Return the [x, y] coordinate for the center point of the cell that contains the specified text.  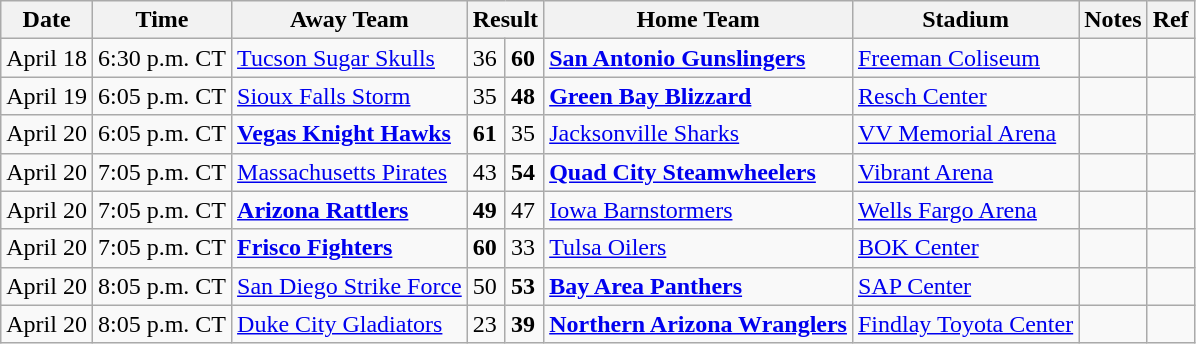
April 19 [47, 96]
Resch Center [965, 96]
6:30 p.m. CT [162, 58]
Massachusetts Pirates [350, 172]
49 [486, 210]
Ref [1170, 20]
Arizona Rattlers [350, 210]
Northern Arizona Wranglers [698, 324]
Green Bay Blizzard [698, 96]
Sioux Falls Storm [350, 96]
54 [524, 172]
Freeman Coliseum [965, 58]
Quad City Steamwheelers [698, 172]
Result [505, 20]
Vibrant Arena [965, 172]
Date [47, 20]
Tucson Sugar Skulls [350, 58]
Home Team [698, 20]
SAP Center [965, 286]
Stadium [965, 20]
Duke City Gladiators [350, 324]
36 [486, 58]
48 [524, 96]
50 [486, 286]
San Diego Strike Force [350, 286]
Bay Area Panthers [698, 286]
39 [524, 324]
San Antonio Gunslingers [698, 58]
47 [524, 210]
Frisco Fighters [350, 248]
Findlay Toyota Center [965, 324]
61 [486, 134]
Tulsa Oilers [698, 248]
April 18 [47, 58]
Away Team [350, 20]
Vegas Knight Hawks [350, 134]
Wells Fargo Arena [965, 210]
Time [162, 20]
BOK Center [965, 248]
53 [524, 286]
VV Memorial Arena [965, 134]
Jacksonville Sharks [698, 134]
Notes [1113, 20]
43 [486, 172]
23 [486, 324]
33 [524, 248]
Iowa Barnstormers [698, 210]
